Identify which cell holds the provided text, then report its (x, y) central coordinate. 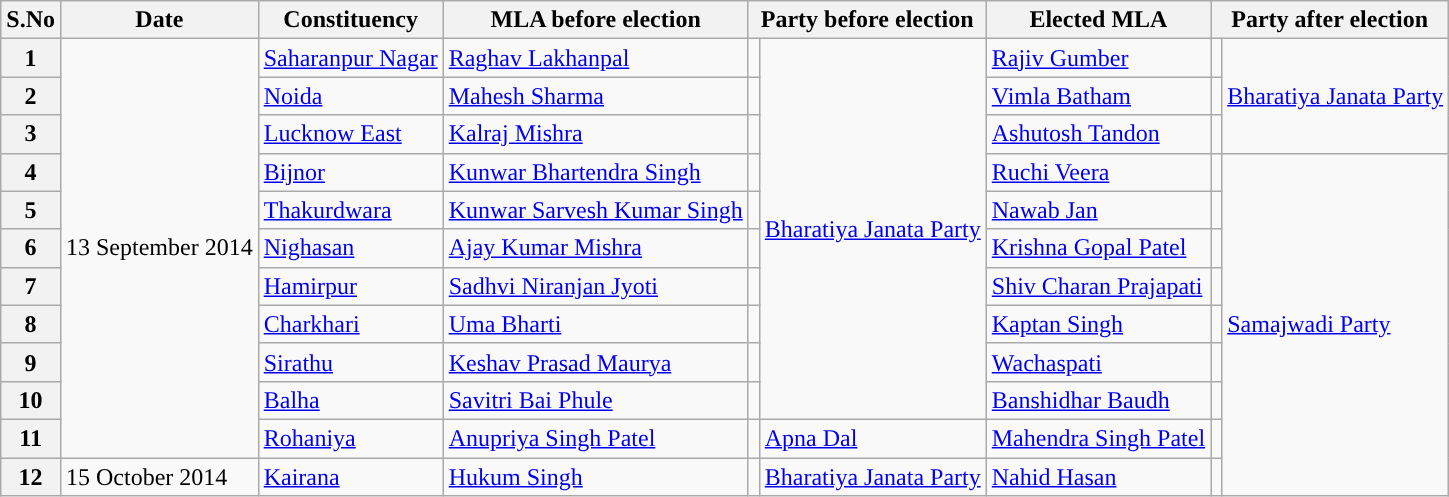
Lucknow East (350, 134)
Mahesh Sharma (596, 96)
Hamirpur (350, 286)
Charkhari (350, 324)
Date (159, 20)
2 (31, 96)
MLA before election (596, 20)
7 (31, 286)
Party after election (1330, 20)
3 (31, 134)
Shiv Charan Prajapati (1098, 286)
Hukum Singh (596, 477)
5 (31, 210)
11 (31, 438)
4 (31, 172)
Thakurdwara (350, 210)
15 October 2014 (159, 477)
Raghav Lakhanpal (596, 58)
12 (31, 477)
Balha (350, 400)
Rohaniya (350, 438)
Nahid Hasan (1098, 477)
Samajwadi Party (1336, 324)
Elected MLA (1098, 20)
8 (31, 324)
10 (31, 400)
Ajay Kumar Mishra (596, 248)
Nawab Jan (1098, 210)
Mahendra Singh Patel (1098, 438)
S.No (31, 20)
6 (31, 248)
Apna Dal (872, 438)
9 (31, 362)
Rajiv Gumber (1098, 58)
Sirathu (350, 362)
Ashutosh Tandon (1098, 134)
Nighasan (350, 248)
1 (31, 58)
Vimla Batham (1098, 96)
Wachaspati (1098, 362)
Ruchi Veera (1098, 172)
Sadhvi Niranjan Jyoti (596, 286)
Savitri Bai Phule (596, 400)
Keshav Prasad Maurya (596, 362)
Anupriya Singh Patel (596, 438)
Kunwar Bhartendra Singh (596, 172)
Bijnor (350, 172)
Banshidhar Baudh (1098, 400)
13 September 2014 (159, 248)
Kalraj Mishra (596, 134)
Noida (350, 96)
Saharanpur Nagar (350, 58)
Constituency (350, 20)
Party before election (867, 20)
Kaptan Singh (1098, 324)
Kairana (350, 477)
Uma Bharti (596, 324)
Krishna Gopal Patel (1098, 248)
Kunwar Sarvesh Kumar Singh (596, 210)
